Find where the given text appears and provide that cell's center as [x, y] coordinate. 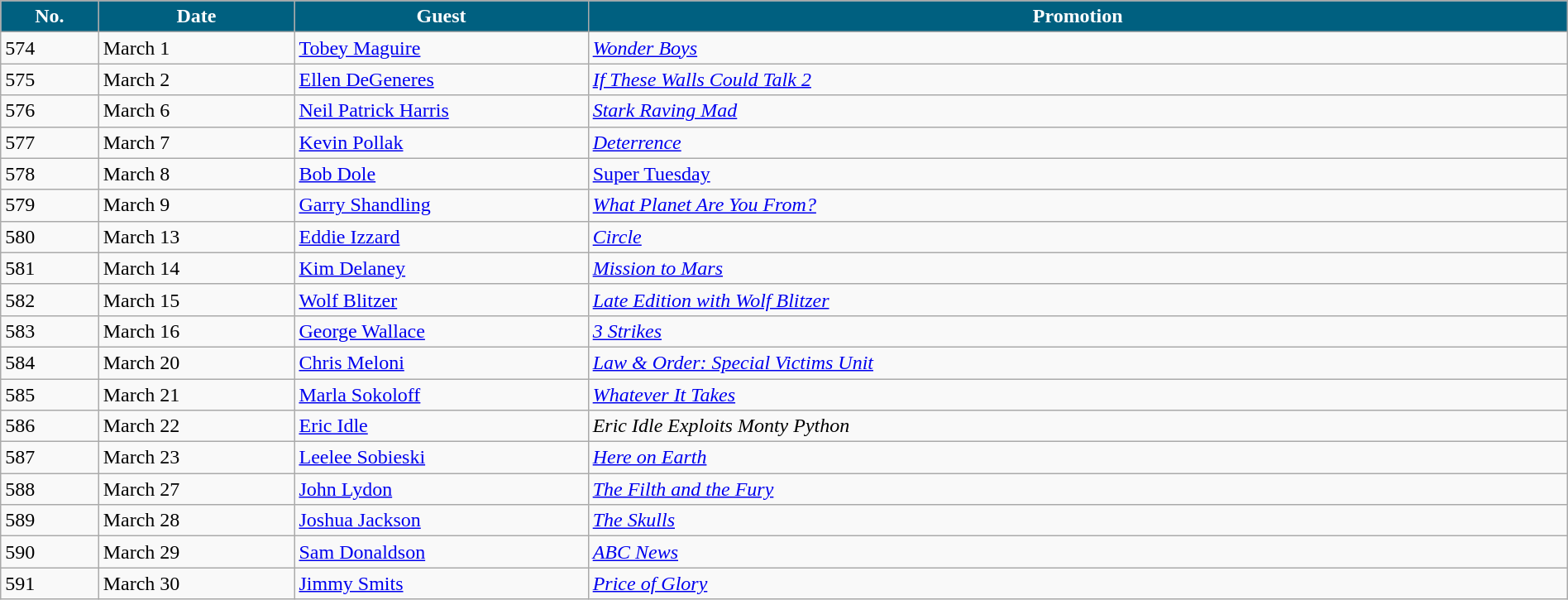
Ellen DeGeneres [442, 79]
589 [50, 521]
The Filth and the Fury [1078, 489]
Leelee Sobieski [442, 458]
583 [50, 331]
Wonder Boys [1078, 48]
590 [50, 552]
Wolf Blitzer [442, 300]
March 7 [197, 142]
March 21 [197, 395]
March 15 [197, 300]
574 [50, 48]
Kim Delaney [442, 268]
Guest [442, 17]
584 [50, 362]
Super Tuesday [1078, 174]
ABC News [1078, 552]
Date [197, 17]
577 [50, 142]
576 [50, 111]
580 [50, 237]
March 27 [197, 489]
Jimmy Smits [442, 583]
George Wallace [442, 331]
March 29 [197, 552]
591 [50, 583]
3 Strikes [1078, 331]
Late Edition with Wolf Blitzer [1078, 300]
March 16 [197, 331]
March 9 [197, 205]
Garry Shandling [442, 205]
March 14 [197, 268]
582 [50, 300]
Circle [1078, 237]
If These Walls Could Talk 2 [1078, 79]
578 [50, 174]
March 8 [197, 174]
March 13 [197, 237]
Price of Glory [1078, 583]
March 22 [197, 426]
The Skulls [1078, 521]
Kevin Pollak [442, 142]
No. [50, 17]
March 20 [197, 362]
586 [50, 426]
Joshua Jackson [442, 521]
Stark Raving Mad [1078, 111]
Eric Idle [442, 426]
Here on Earth [1078, 458]
588 [50, 489]
Marla Sokoloff [442, 395]
Deterrence [1078, 142]
Sam Donaldson [442, 552]
Law & Order: Special Victims Unit [1078, 362]
March 23 [197, 458]
March 2 [197, 79]
Bob Dole [442, 174]
Mission to Mars [1078, 268]
Promotion [1078, 17]
John Lydon [442, 489]
Chris Meloni [442, 362]
March 28 [197, 521]
587 [50, 458]
579 [50, 205]
575 [50, 79]
Neil Patrick Harris [442, 111]
Eric Idle Exploits Monty Python [1078, 426]
March 6 [197, 111]
Tobey Maguire [442, 48]
581 [50, 268]
What Planet Are You From? [1078, 205]
March 1 [197, 48]
585 [50, 395]
Eddie Izzard [442, 237]
Whatever It Takes [1078, 395]
March 30 [197, 583]
